Return the (x, y) coordinate for the center point of the cell that contains the specified text.  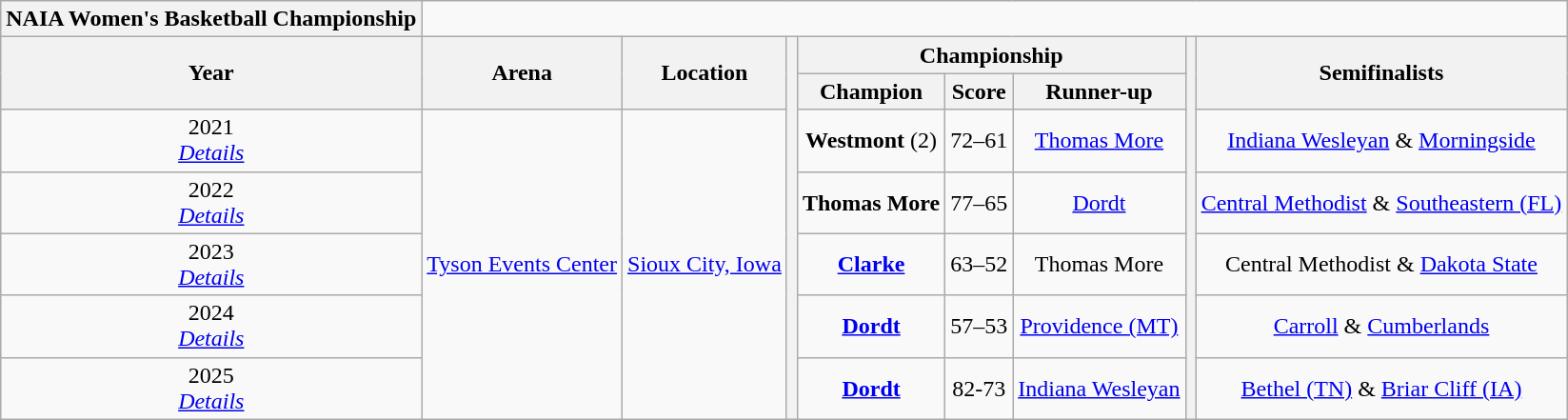
Carroll & Cumberlands (1381, 326)
82-73 (979, 389)
Indiana Wesleyan (1099, 389)
72–61 (979, 141)
2025Details (211, 389)
77–65 (979, 202)
Central Methodist & Dakota State (1381, 265)
Indiana Wesleyan & Morningside (1381, 141)
Champion (870, 91)
Central Methodist & Southeastern (FL) (1381, 202)
Semifinalists (1381, 73)
Location (705, 73)
Providence (MT) (1099, 326)
Bethel (TN) & Briar Cliff (IA) (1381, 389)
2021Details (211, 141)
2024Details (211, 326)
Clarke (870, 265)
2022Details (211, 202)
Arena (522, 73)
Score (979, 91)
63–52 (979, 265)
Tyson Events Center (522, 265)
Year (211, 73)
2023Details (211, 265)
Championship (991, 55)
57–53 (979, 326)
Sioux City, Iowa (705, 265)
NAIA Women's Basketball Championship (211, 19)
Westmont (2) (870, 141)
Runner-up (1099, 91)
